Provide the [X, Y] coordinate of the cell's center where the given text is located.  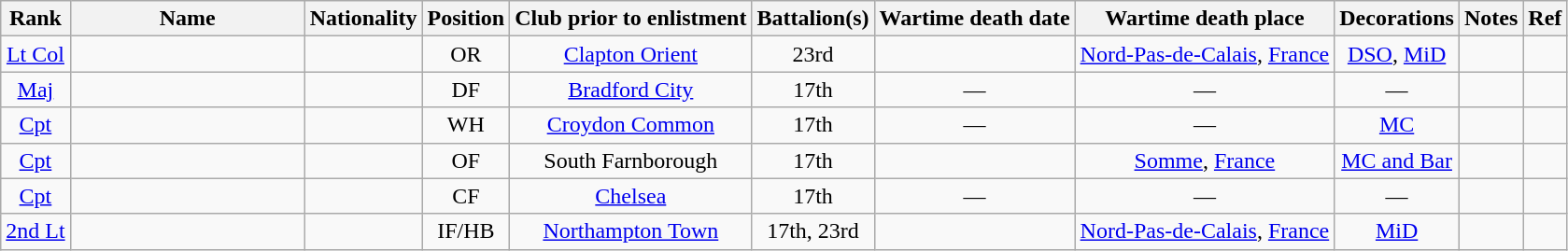
Wartime death date [975, 19]
Ref [1545, 19]
Notes [1490, 19]
Croydon Common [631, 125]
Position [466, 19]
DF [466, 90]
Battalion(s) [812, 19]
WH [466, 125]
Lt Col [35, 54]
Northampton Town [631, 231]
Nationality [363, 19]
17th, 23rd [812, 231]
IF/HB [466, 231]
CF [466, 196]
23rd [812, 54]
Wartime death place [1205, 19]
Somme, France [1205, 160]
DSO, MiD [1397, 54]
Name [187, 19]
2nd Lt [35, 231]
MiD [1397, 231]
Rank [35, 19]
Bradford City [631, 90]
MC [1397, 125]
Chelsea [631, 196]
South Farnborough [631, 160]
Club prior to enlistment [631, 19]
Maj [35, 90]
Clapton Orient [631, 54]
Decorations [1397, 19]
OR [466, 54]
MC and Bar [1397, 160]
OF [466, 160]
